Provide the [x, y] coordinate of the cell's center where the given text is located.  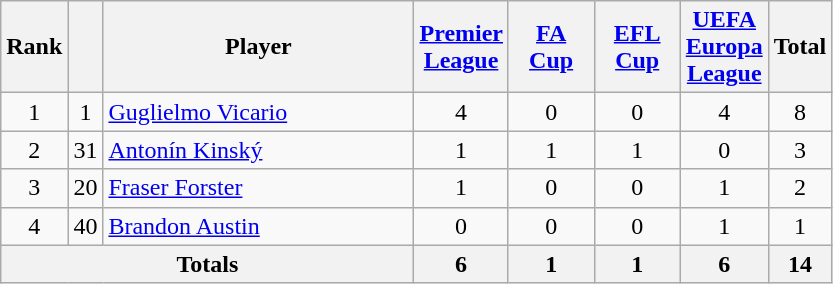
40 [86, 226]
Antonín Kinský [258, 150]
20 [86, 188]
14 [800, 264]
UEFA Europa League [724, 47]
Totals [208, 264]
Guglielmo Vicario [258, 112]
EFL Cup [637, 47]
Player [258, 47]
31 [86, 150]
Fraser Forster [258, 188]
Total [800, 47]
FA Cup [551, 47]
Brandon Austin [258, 226]
Rank [34, 47]
8 [800, 112]
Premier League [461, 47]
